Return the [x, y] coordinate for the center point of the cell that contains the specified text.  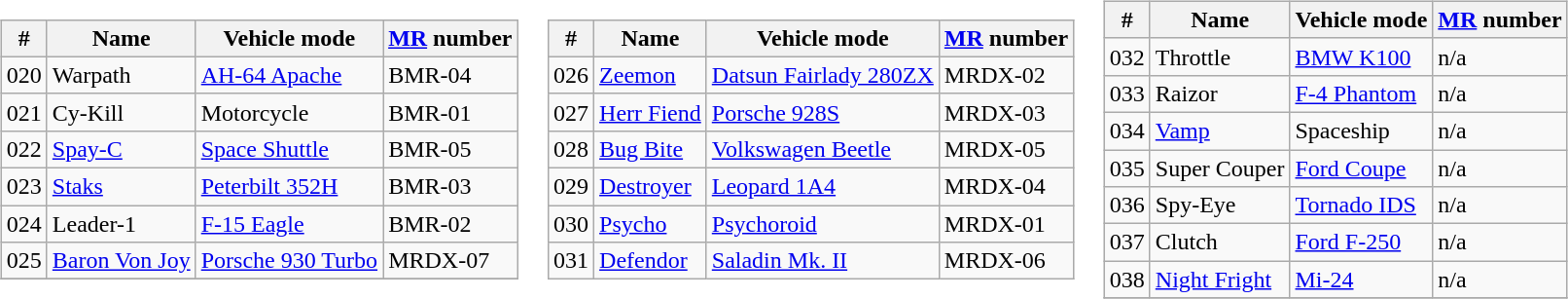
Spy-Eye [1220, 206]
Zeemon [651, 75]
031 [570, 261]
AH-64 Apache [289, 75]
MRDX-06 [1006, 261]
Destroyer [651, 187]
Porsche 928S [823, 112]
035 [1126, 168]
037 [1126, 243]
Cy-Kill [121, 112]
Porsche 930 Turbo [289, 261]
Spaceship [1362, 131]
MRDX-05 [1006, 149]
Volkswagen Beetle [823, 149]
Ford F-250 [1362, 243]
Datsun Fairlady 280ZX [823, 75]
032 [1126, 56]
Night Fright [1220, 280]
Herr Fiend [651, 112]
Ford Coupe [1362, 168]
BMR-01 [450, 112]
BMW K100 [1362, 56]
Saladin Mk. II [823, 261]
025 [23, 261]
021 [23, 112]
027 [570, 112]
Throttle [1220, 56]
034 [1126, 131]
Psychoroid [823, 224]
MRDX-07 [450, 261]
028 [570, 149]
Leader-1 [121, 224]
Raizor [1220, 93]
Super Couper [1220, 168]
Tornado IDS [1362, 206]
Clutch [1220, 243]
Warpath [121, 75]
Motorcycle [289, 112]
022 [23, 149]
BMR-02 [450, 224]
Baron Von Joy [121, 261]
036 [1126, 206]
Vamp [1220, 131]
BMR-03 [450, 187]
Spay-C [121, 149]
Leopard 1A4 [823, 187]
BMR-05 [450, 149]
038 [1126, 280]
029 [570, 187]
Psycho [651, 224]
024 [23, 224]
Space Shuttle [289, 149]
033 [1126, 93]
MRDX-02 [1006, 75]
F-15 Eagle [289, 224]
026 [570, 75]
F-4 Phantom [1362, 93]
Bug Bite [651, 149]
BMR-04 [450, 75]
MRDX-03 [1006, 112]
MRDX-04 [1006, 187]
Mi-24 [1362, 280]
020 [23, 75]
Peterbilt 352H [289, 187]
MRDX-01 [1006, 224]
Staks [121, 187]
023 [23, 187]
030 [570, 224]
Defendor [651, 261]
